Provide the (X, Y) coordinate of the cell's center where the given text is located.  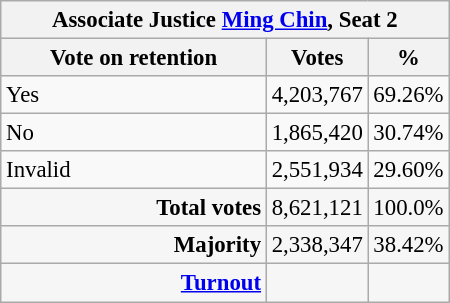
2,551,934 (317, 170)
4,203,767 (317, 95)
29.60% (408, 170)
8,621,121 (317, 208)
38.42% (408, 245)
30.74% (408, 133)
1,865,420 (317, 133)
Majority (134, 245)
No (134, 133)
Total votes (134, 208)
Turnout (134, 283)
Yes (134, 95)
2,338,347 (317, 245)
69.26% (408, 95)
100.0% (408, 208)
Invalid (134, 170)
Votes (317, 58)
Associate Justice Ming Chin, Seat 2 (225, 20)
% (408, 58)
Vote on retention (134, 58)
